Scan for the cell matching the given text and deliver its (x, y) coordinate at center. 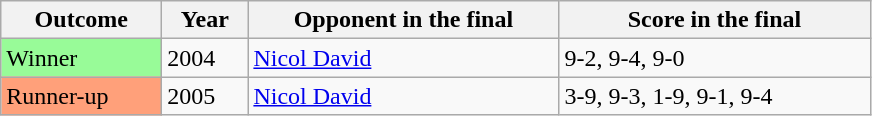
Score in the final (714, 20)
3-9, 9-3, 1-9, 9-1, 9-4 (714, 96)
9-2, 9-4, 9-0 (714, 58)
Outcome (82, 20)
Runner-up (82, 96)
2005 (205, 96)
2004 (205, 58)
Opponent in the final (404, 20)
Winner (82, 58)
Year (205, 20)
